Determine the [x, y] coordinate at the center of the cell enclosing the given text.  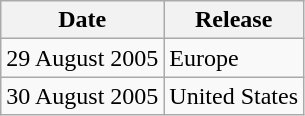
United States [234, 96]
Europe [234, 58]
29 August 2005 [82, 58]
Date [82, 20]
30 August 2005 [82, 96]
Release [234, 20]
